Scan for the cell matching the given text and deliver its [x, y] coordinate at center. 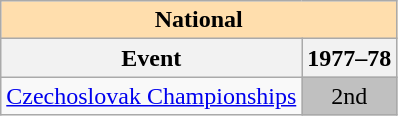
2nd [350, 96]
Czechoslovak Championships [152, 96]
1977–78 [350, 58]
Event [152, 58]
National [199, 20]
